Search for the cell housing the specified text and yield its (X, Y) center coordinate. 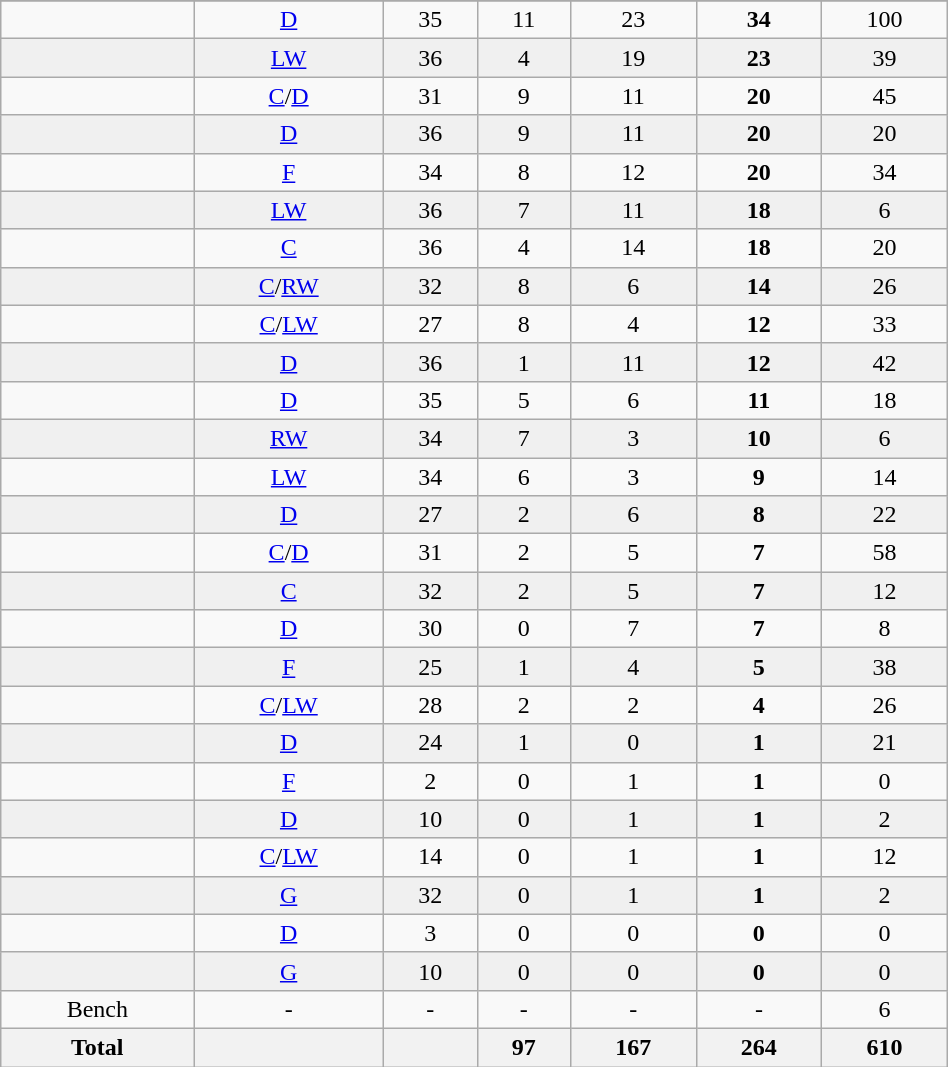
C/RW (289, 286)
264 (759, 1047)
25 (430, 667)
45 (885, 96)
19 (634, 58)
Bench (98, 1009)
610 (885, 1047)
22 (885, 515)
38 (885, 667)
97 (524, 1047)
Total (98, 1047)
100 (885, 20)
30 (430, 629)
167 (634, 1047)
24 (430, 743)
RW (289, 438)
39 (885, 58)
42 (885, 362)
58 (885, 553)
21 (885, 743)
28 (430, 705)
33 (885, 324)
